Scan for the cell matching the given text and deliver its (X, Y) coordinate at center. 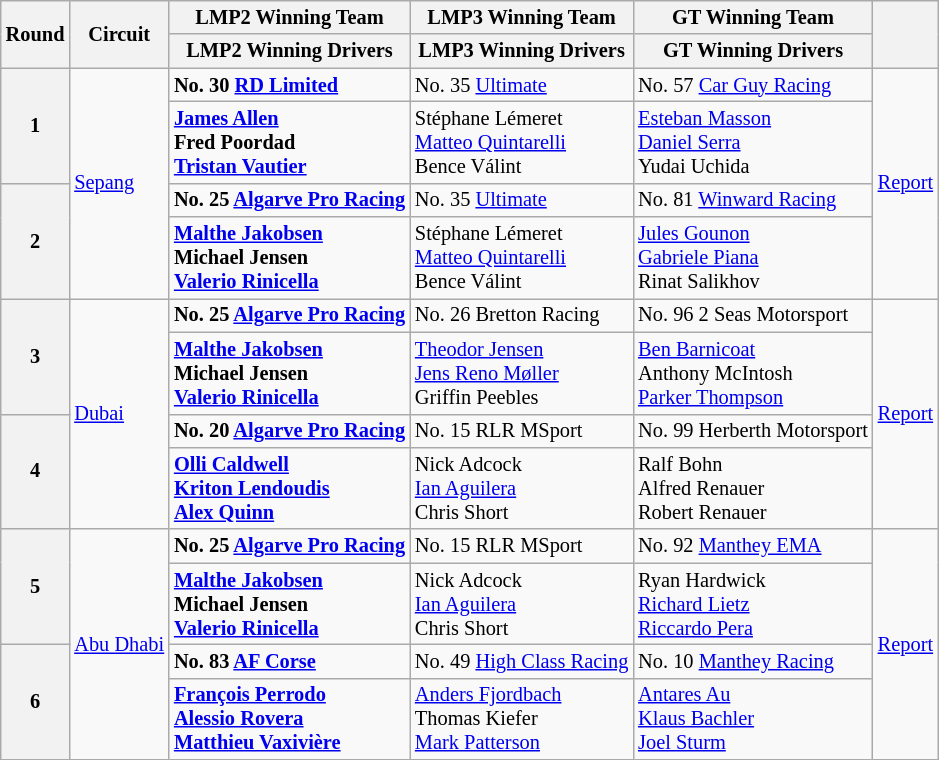
No. 81 Winward Racing (753, 200)
2 (36, 240)
Circuit (119, 34)
Theodor Jensen Jens Reno Møller Griffin Peebles (522, 373)
1 (36, 126)
No. 83 AF Corse (290, 661)
6 (36, 702)
No. 96 2 Seas Motorsport (753, 315)
Antares Au Klaus Bachler Joel Sturm (753, 719)
No. 49 High Class Racing (522, 661)
LMP2 Winning Team (290, 17)
Anders Fjordbach Thomas Kiefer Mark Patterson (522, 719)
LMP3 Winning Team (522, 17)
5 (36, 586)
No. 99 Herberth Motorsport (753, 431)
GT Winning Drivers (753, 51)
Sepang (119, 184)
4 (36, 472)
Ben Barnicoat Anthony McIntosh Parker Thompson (753, 373)
François Perrodo Alessio Rovera Matthieu Vaxivière (290, 719)
LMP2 Winning Drivers (290, 51)
Esteban Masson Daniel Serra Yudai Uchida (753, 142)
No. 10 Manthey Racing (753, 661)
GT Winning Team (753, 17)
Ryan Hardwick Richard Lietz Riccardo Pera (753, 604)
3 (36, 356)
No. 57 Car Guy Racing (753, 85)
No. 20 Algarve Pro Racing (290, 431)
Dubai (119, 414)
No. 30 RD Limited (290, 85)
Jules Gounon Gabriele Piana Rinat Salikhov (753, 258)
Abu Dhabi (119, 644)
No. 26 Bretton Racing (522, 315)
No. 92 Manthey EMA (753, 546)
Olli Caldwell Kriton Lendoudis Alex Quinn (290, 488)
Round (36, 34)
LMP3 Winning Drivers (522, 51)
Ralf Bohn Alfred Renauer Robert Renauer (753, 488)
James Allen Fred Poordad Tristan Vautier (290, 142)
